Capture the cell that displays the provided text and extract its [x, y] central coordinate. 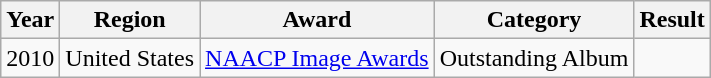
Region [130, 20]
2010 [30, 58]
Result [672, 20]
Category [534, 20]
NAACP Image Awards [318, 58]
United States [130, 58]
Outstanding Album [534, 58]
Award [318, 20]
Year [30, 20]
